Identify which cell holds the provided text, then report its (X, Y) central coordinate. 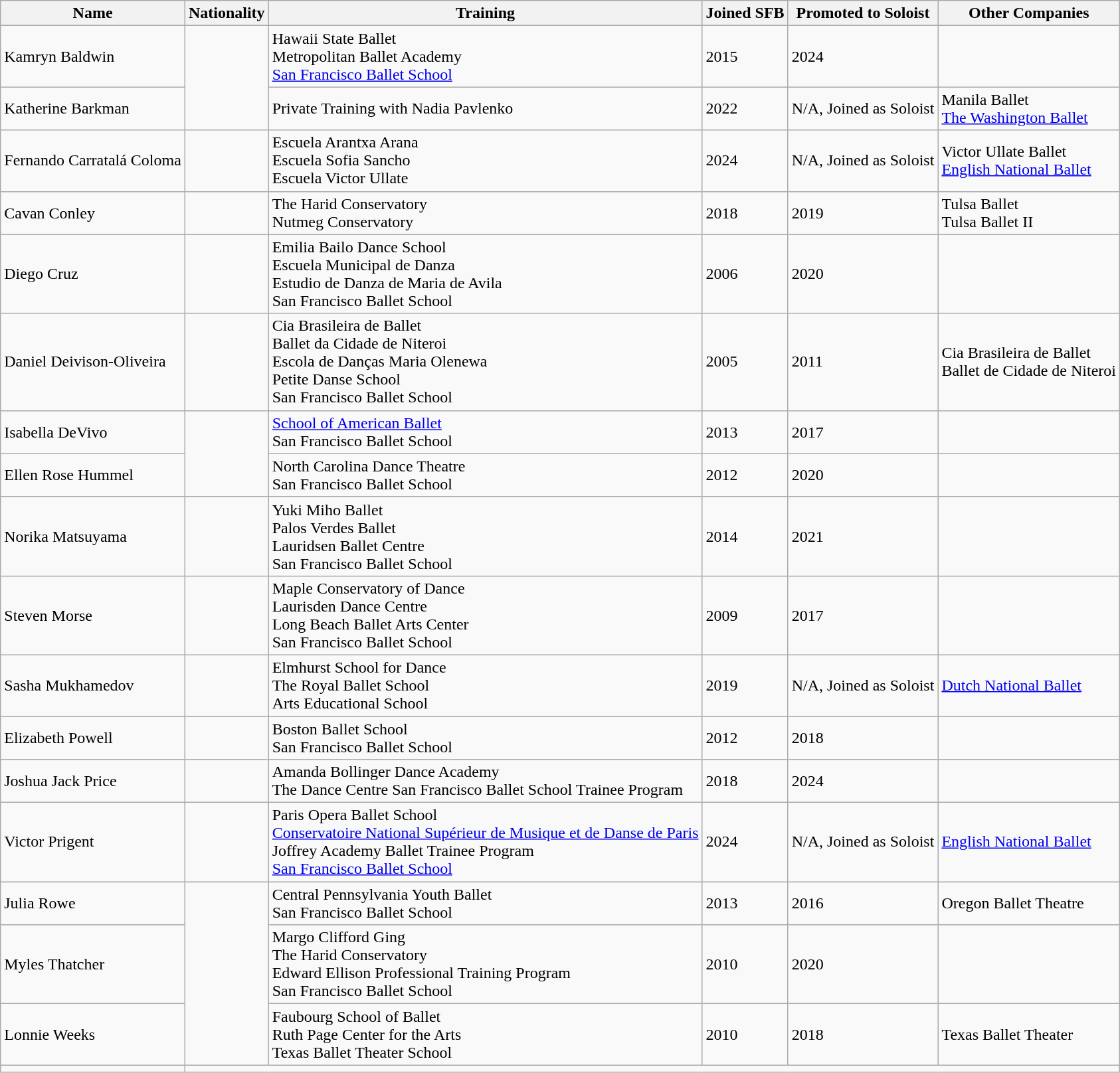
Fernando Carratalá Coloma (93, 161)
2006 (745, 274)
Katherine Barkman (93, 109)
Joshua Jack Price (93, 781)
Yuki Miho BalletPalos Verdes BalletLauridsen Ballet CentreSan Francisco Ballet School (485, 536)
2009 (745, 615)
Lonnie Weeks (93, 1034)
Myles Thatcher (93, 964)
Julia Rowe (93, 903)
Margo Clifford GingThe Harid ConservatoryEdward Ellison Professional Training ProgramSan Francisco Ballet School (485, 964)
Amanda Bollinger Dance AcademyThe Dance Centre San Francisco Ballet School Trainee Program (485, 781)
Escuela Arantxa AranaEscuela Sofia SanchoEscuela Victor Ullate (485, 161)
Central Pennsylvania Youth BalletSan Francisco Ballet School (485, 903)
2015 (745, 56)
Elizabeth Powell (93, 737)
Daniel Deivison-Oliveira (93, 362)
Name (93, 13)
Cavan Conley (93, 212)
Joined SFB (745, 13)
Norika Matsuyama (93, 536)
Manila BalletThe Washington Ballet (1029, 109)
Other Companies (1029, 13)
Emilia Bailo Dance SchoolEscuela Municipal de DanzaEstudio de Danza de Maria de AvilaSan Francisco Ballet School (485, 274)
Sasha Mukhamedov (93, 685)
School of American BalletSan Francisco Ballet School (485, 432)
Kamryn Baldwin (93, 56)
Promoted to Soloist (863, 13)
Cia Brasileira de BalletBallet de Cidade de Niteroi (1029, 362)
Victor Ullate BalletEnglish National Ballet (1029, 161)
Boston Ballet SchoolSan Francisco Ballet School (485, 737)
2022 (745, 109)
Isabella DeVivo (93, 432)
2016 (863, 903)
Cia Brasileira de BalletBallet da Cidade de NiteroiEscola de Danças Maria OlenewaPetite Danse SchoolSan Francisco Ballet School (485, 362)
Training (485, 13)
Texas Ballet Theater (1029, 1034)
Steven Morse (93, 615)
Hawaii State BalletMetropolitan Ballet AcademySan Francisco Ballet School (485, 56)
2014 (745, 536)
Dutch National Ballet (1029, 685)
Victor Prigent (93, 842)
Nationality (227, 13)
2021 (863, 536)
The Harid ConservatoryNutmeg Conservatory (485, 212)
English National Ballet (1029, 842)
Diego Cruz (93, 274)
Private Training with Nadia Pavlenko (485, 109)
2011 (863, 362)
Elmhurst School for DanceThe Royal Ballet SchoolArts Educational School (485, 685)
Oregon Ballet Theatre (1029, 903)
Faubourg School of BalletRuth Page Center for the ArtsTexas Ballet Theater School (485, 1034)
Ellen Rose Hummel (93, 475)
2005 (745, 362)
Maple Conservatory of DanceLaurisden Dance CentreLong Beach Ballet Arts CenterSan Francisco Ballet School (485, 615)
North Carolina Dance TheatreSan Francisco Ballet School (485, 475)
Tulsa BalletTulsa Ballet II (1029, 212)
